Provide the (X, Y) coordinate of the cell's center where the given text is located.  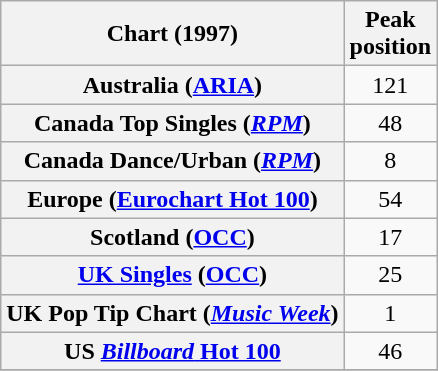
121 (390, 85)
Australia (ARIA) (172, 85)
UK Singles (OCC) (172, 275)
Canada Dance/Urban (RPM) (172, 161)
Europe (Eurochart Hot 100) (172, 199)
25 (390, 275)
48 (390, 123)
Chart (1997) (172, 34)
1 (390, 313)
US Billboard Hot 100 (172, 351)
Canada Top Singles (RPM) (172, 123)
Scotland (OCC) (172, 237)
UK Pop Tip Chart (Music Week) (172, 313)
8 (390, 161)
17 (390, 237)
46 (390, 351)
Peakposition (390, 34)
54 (390, 199)
